Identify which cell holds the provided text, then report its [X, Y] central coordinate. 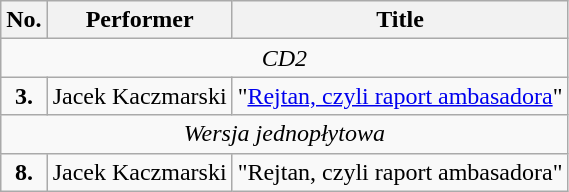
Performer [140, 20]
Title [400, 20]
CD2 [284, 58]
8. [24, 172]
No. [24, 20]
Wersja jednopłytowa [284, 134]
3. [24, 96]
